Scan for the cell matching the given text and deliver its (x, y) coordinate at center. 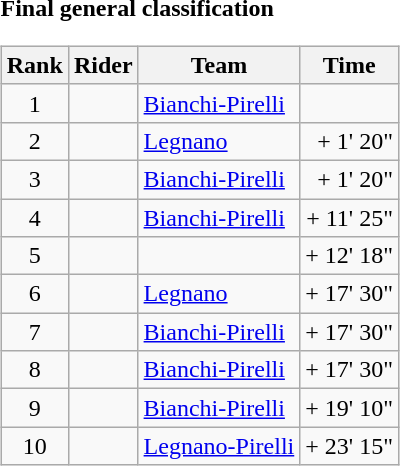
+ 11' 25" (350, 217)
2 (34, 141)
+ 23' 15" (350, 446)
Legnano-Pirelli (219, 446)
Team (219, 65)
Rank (34, 65)
4 (34, 217)
6 (34, 294)
5 (34, 256)
+ 19' 10" (350, 408)
9 (34, 408)
8 (34, 370)
3 (34, 179)
7 (34, 332)
10 (34, 446)
Rider (103, 65)
Time (350, 65)
+ 12' 18" (350, 256)
1 (34, 103)
